Output the (x, y) coordinate of the center of the cell containing the given text.  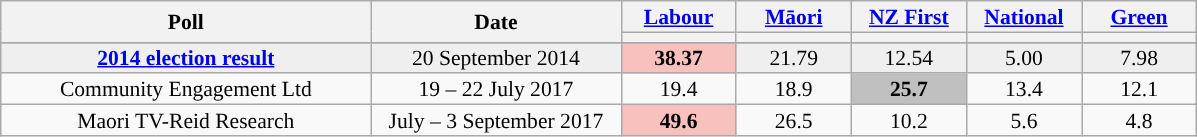
NZ First (908, 16)
19.4 (678, 90)
2014 election result (186, 58)
Date (496, 22)
25.7 (908, 90)
18.9 (794, 90)
12.54 (908, 58)
5.00 (1024, 58)
7.98 (1140, 58)
5.6 (1024, 120)
10.2 (908, 120)
Green (1140, 16)
38.37 (678, 58)
13.4 (1024, 90)
Poll (186, 22)
Maori TV-Reid Research (186, 120)
Māori (794, 16)
July – 3 September 2017 (496, 120)
Community Engagement Ltd (186, 90)
19 – 22 July 2017 (496, 90)
4.8 (1140, 120)
20 September 2014 (496, 58)
12.1 (1140, 90)
21.79 (794, 58)
49.6 (678, 120)
26.5 (794, 120)
National (1024, 16)
Labour (678, 16)
